From the cell containing the given text, extract its center point as (X, Y) coordinate. 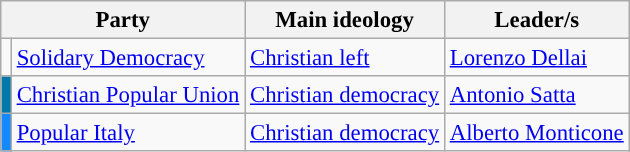
Antonio Satta (536, 95)
Popular Italy (128, 133)
Leader/s (536, 20)
Lorenzo Dellai (536, 58)
Main ideology (345, 20)
Christian Popular Union (128, 95)
Alberto Monticone (536, 133)
Solidary Democracy (128, 58)
Christian left (345, 58)
Party (123, 20)
